Detect which cell encompasses the target text, then output its [x, y] center coordinate. 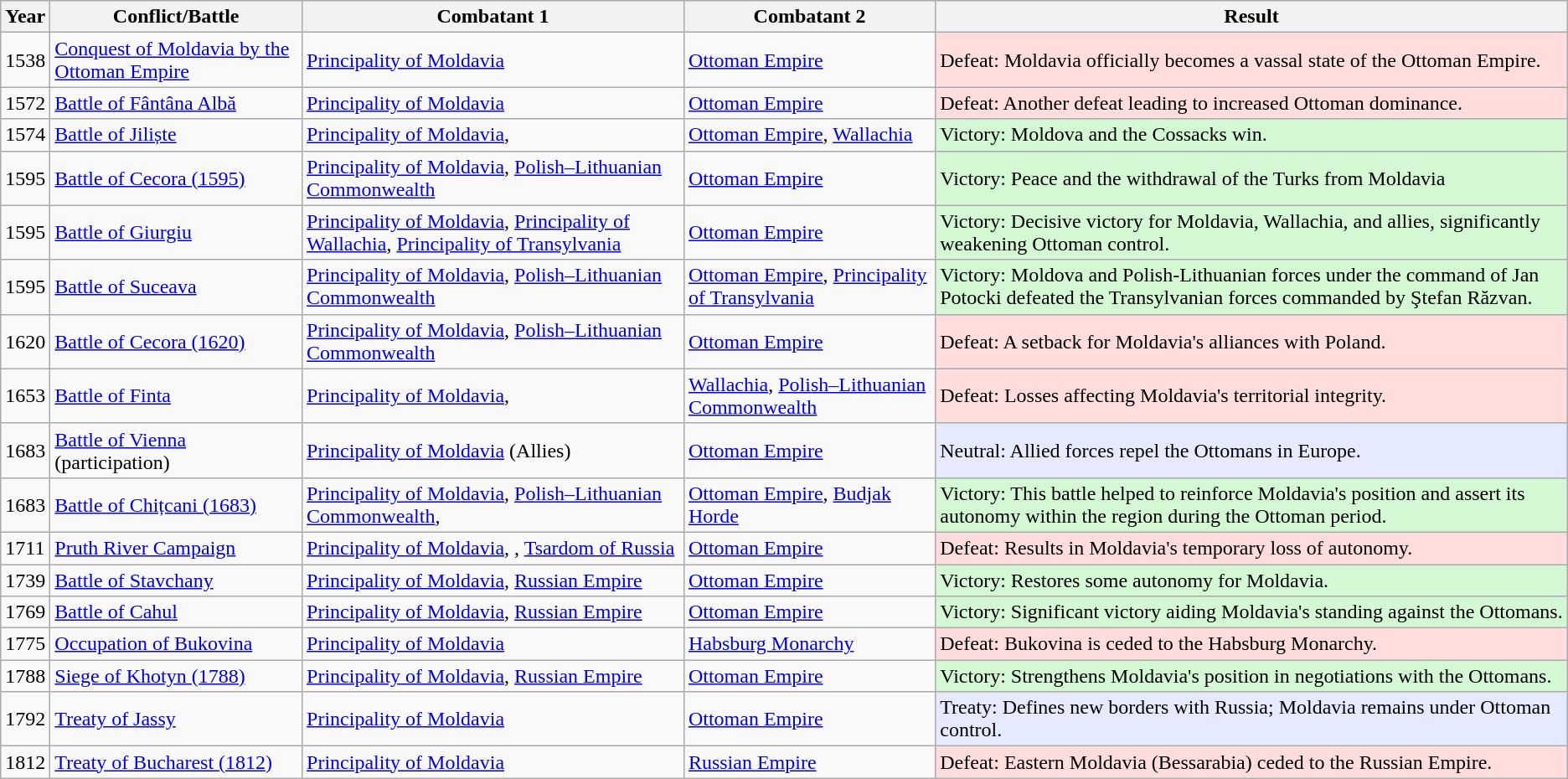
1792 [25, 719]
Defeat: Bukovina is ceded to the Habsburg Monarchy. [1251, 644]
Battle of Fântâna Albă [176, 103]
Siege of Khotyn (1788) [176, 676]
Battle of Giurgiu [176, 233]
1739 [25, 580]
1788 [25, 676]
Neutral: Allied forces repel the Ottomans in Europe. [1251, 451]
1769 [25, 612]
Year [25, 17]
Conquest of Moldavia by the Ottoman Empire [176, 60]
Defeat: Losses affecting Moldavia's territorial integrity. [1251, 395]
Defeat: Results in Moldavia's temporary loss of autonomy. [1251, 548]
1653 [25, 395]
Habsburg Monarchy [809, 644]
Ottoman Empire, Principality of Transylvania [809, 286]
Victory: This battle helped to reinforce Moldavia's position and assert its autonomy within the region during the Ottoman period. [1251, 504]
Principality of Moldavia, Polish–Lithuanian Commonwealth, [493, 504]
1620 [25, 342]
Victory: Strengthens Moldavia's position in negotiations with the Ottomans. [1251, 676]
Principality of Moldavia, , Tsardom of Russia [493, 548]
Battle of Jiliște [176, 135]
Result [1251, 17]
Victory: Significant victory aiding Moldavia's standing against the Ottomans. [1251, 612]
Battle of Suceava [176, 286]
Treaty of Bucharest (1812) [176, 762]
1812 [25, 762]
Combatant 2 [809, 17]
Treaty of Jassy [176, 719]
Ottoman Empire, Budjak Horde [809, 504]
Principality of Moldavia (Allies) [493, 451]
Battle of Cecora (1620) [176, 342]
Occupation of Bukovina [176, 644]
Battle of Stavchany [176, 580]
Defeat: A setback for Moldavia's alliances with Poland. [1251, 342]
Defeat: Eastern Moldavia (Bessarabia) ceded to the Russian Empire. [1251, 762]
1775 [25, 644]
Wallachia, Polish–Lithuanian Commonwealth [809, 395]
Principality of Moldavia, Principality of Wallachia, Principality of Transylvania [493, 233]
Russian Empire [809, 762]
1574 [25, 135]
Victory: Restores some autonomy for Moldavia. [1251, 580]
Battle of Cahul [176, 612]
Victory: Moldova and Polish-Lithuanian forces under the command of Jan Potocki defeated the Transylvanian forces commanded by Ştefan Răzvan. [1251, 286]
Battle of Vienna (participation) [176, 451]
Combatant 1 [493, 17]
Defeat: Moldavia officially becomes a vassal state of the Ottoman Empire. [1251, 60]
Treaty: Defines new borders with Russia; Moldavia remains under Ottoman control. [1251, 719]
Ottoman Empire, Wallachia [809, 135]
Defeat: Another defeat leading to increased Ottoman dominance. [1251, 103]
Pruth River Campaign [176, 548]
1711 [25, 548]
Victory: Peace and the withdrawal of the Turks from Moldavia [1251, 178]
1538 [25, 60]
Victory: Moldova and the Cossacks win. [1251, 135]
Conflict/Battle [176, 17]
Victory: Decisive victory for Moldavia, Wallachia, and allies, significantly weakening Ottoman control. [1251, 233]
Battle of Finta [176, 395]
Battle of Chițcani (1683) [176, 504]
Battle of Cecora (1595) [176, 178]
1572 [25, 103]
